Extract the (x, y) coordinate from the center of the cell holding the provided text.  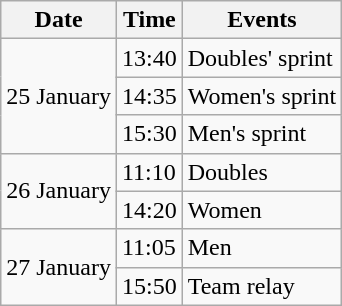
Events (262, 20)
Women (262, 210)
27 January (59, 267)
Time (149, 20)
13:40 (149, 58)
Men's sprint (262, 134)
Doubles' sprint (262, 58)
14:20 (149, 210)
25 January (59, 96)
Team relay (262, 286)
Women's sprint (262, 96)
Men (262, 248)
15:30 (149, 134)
11:10 (149, 172)
Date (59, 20)
11:05 (149, 248)
14:35 (149, 96)
26 January (59, 191)
15:50 (149, 286)
Doubles (262, 172)
